Extract the (x, y) coordinate from the center of the cell holding the provided text.  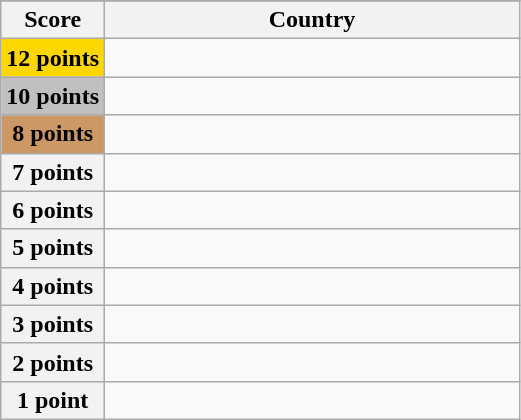
3 points (53, 324)
2 points (53, 362)
6 points (53, 210)
1 point (53, 400)
4 points (53, 286)
7 points (53, 172)
5 points (53, 248)
8 points (53, 134)
12 points (53, 58)
Score (53, 20)
Country (312, 20)
10 points (53, 96)
